Return [X, Y] of the center of cell containing provided text 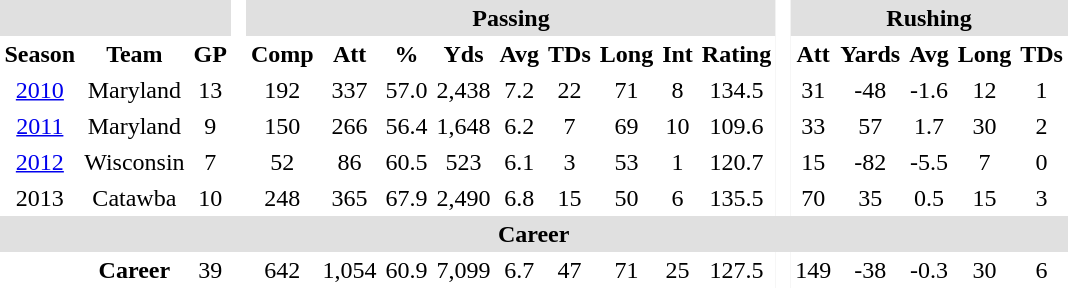
149 [814, 270]
248 [282, 198]
GP [210, 54]
Yds [464, 54]
86 [350, 162]
31 [814, 90]
56.4 [406, 126]
13 [210, 90]
Yards [870, 54]
135.5 [736, 198]
25 [678, 270]
69 [626, 126]
Int [678, 54]
Team [134, 54]
134.5 [736, 90]
1,054 [350, 270]
Rushing [930, 18]
35 [870, 198]
150 [282, 126]
7.2 [520, 90]
8 [678, 90]
53 [626, 162]
60.5 [406, 162]
2,490 [464, 198]
-82 [870, 162]
22 [570, 90]
Season [40, 54]
2013 [40, 198]
365 [350, 198]
6.1 [520, 162]
-1.6 [930, 90]
-38 [870, 270]
57 [870, 126]
192 [282, 90]
Comp [282, 54]
1,648 [464, 126]
6.2 [520, 126]
120.7 [736, 162]
Rating [736, 54]
47 [570, 270]
12 [984, 90]
6.8 [520, 198]
-0.3 [930, 270]
642 [282, 270]
109.6 [736, 126]
1.7 [930, 126]
33 [814, 126]
0 [1042, 162]
9 [210, 126]
% [406, 54]
70 [814, 198]
2012 [40, 162]
57.0 [406, 90]
127.5 [736, 270]
2,438 [464, 90]
2011 [40, 126]
52 [282, 162]
Wisconsin [134, 162]
266 [350, 126]
60.9 [406, 270]
7,099 [464, 270]
Catawba [134, 198]
2 [1042, 126]
337 [350, 90]
39 [210, 270]
50 [626, 198]
523 [464, 162]
-5.5 [930, 162]
2010 [40, 90]
67.9 [406, 198]
0.5 [930, 198]
Passing [510, 18]
-48 [870, 90]
6.7 [520, 270]
